Output the (X, Y) coordinate of the center of the cell containing the given text.  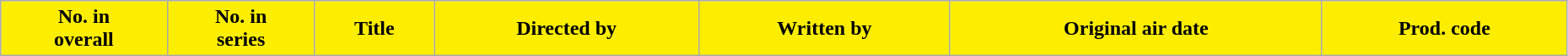
No. inseries (241, 29)
No. inoverall (84, 29)
Prod. code (1444, 29)
Original air date (1135, 29)
Written by (825, 29)
Title (374, 29)
Directed by (567, 29)
